Extract the [x, y] coordinate from the center of the cell holding the provided text.  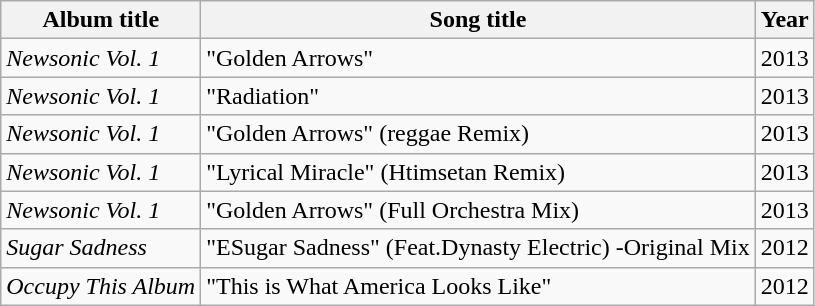
"Radiation" [478, 96]
Album title [101, 20]
Sugar Sadness [101, 248]
"Golden Arrows" (reggae Remix) [478, 134]
"ESugar Sadness" (Feat.Dynasty Electric) -Original Mix [478, 248]
Occupy This Album [101, 286]
"Golden Arrows" (Full Orchestra Mix) [478, 210]
"Golden Arrows" [478, 58]
"This is What America Looks Like" [478, 286]
"Lyrical Miracle" (Htimsetan Remix) [478, 172]
Year [784, 20]
Song title [478, 20]
